Detect which cell encompasses the target text, then output its (x, y) center coordinate. 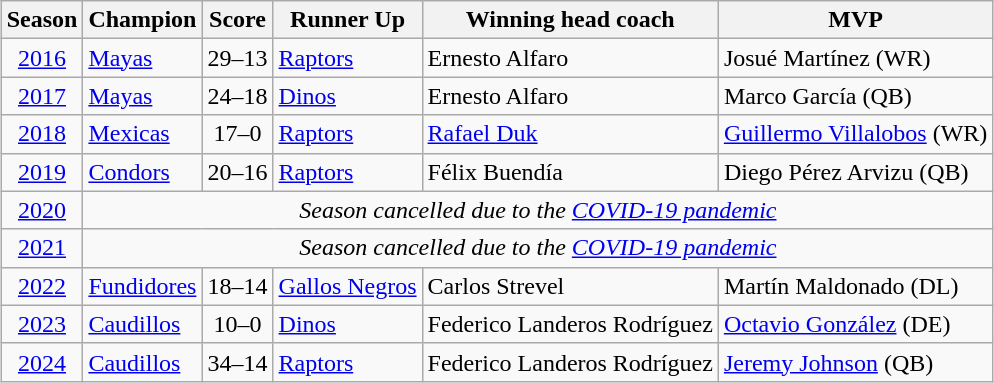
2023 (42, 324)
18–14 (238, 286)
Winning head coach (570, 20)
Josué Martínez (WR) (855, 58)
Félix Buendía (570, 172)
2018 (42, 134)
2019 (42, 172)
Octavio González (DE) (855, 324)
Runner Up (348, 20)
10–0 (238, 324)
Mexicas (142, 134)
2016 (42, 58)
2021 (42, 248)
34–14 (238, 362)
Diego Pérez Arvizu (QB) (855, 172)
Jeremy Johnson (QB) (855, 362)
Rafael Duk (570, 134)
Martín Maldonado (DL) (855, 286)
2017 (42, 96)
Carlos Strevel (570, 286)
2024 (42, 362)
Guillermo Villalobos (WR) (855, 134)
Condors (142, 172)
17–0 (238, 134)
Champion (142, 20)
24–18 (238, 96)
Score (238, 20)
Season (42, 20)
20–16 (238, 172)
Marco García (QB) (855, 96)
2020 (42, 210)
MVP (855, 20)
2022 (42, 286)
Gallos Negros (348, 286)
29–13 (238, 58)
Fundidores (142, 286)
